Extract the (x, y) coordinate from the center of the cell holding the provided text.  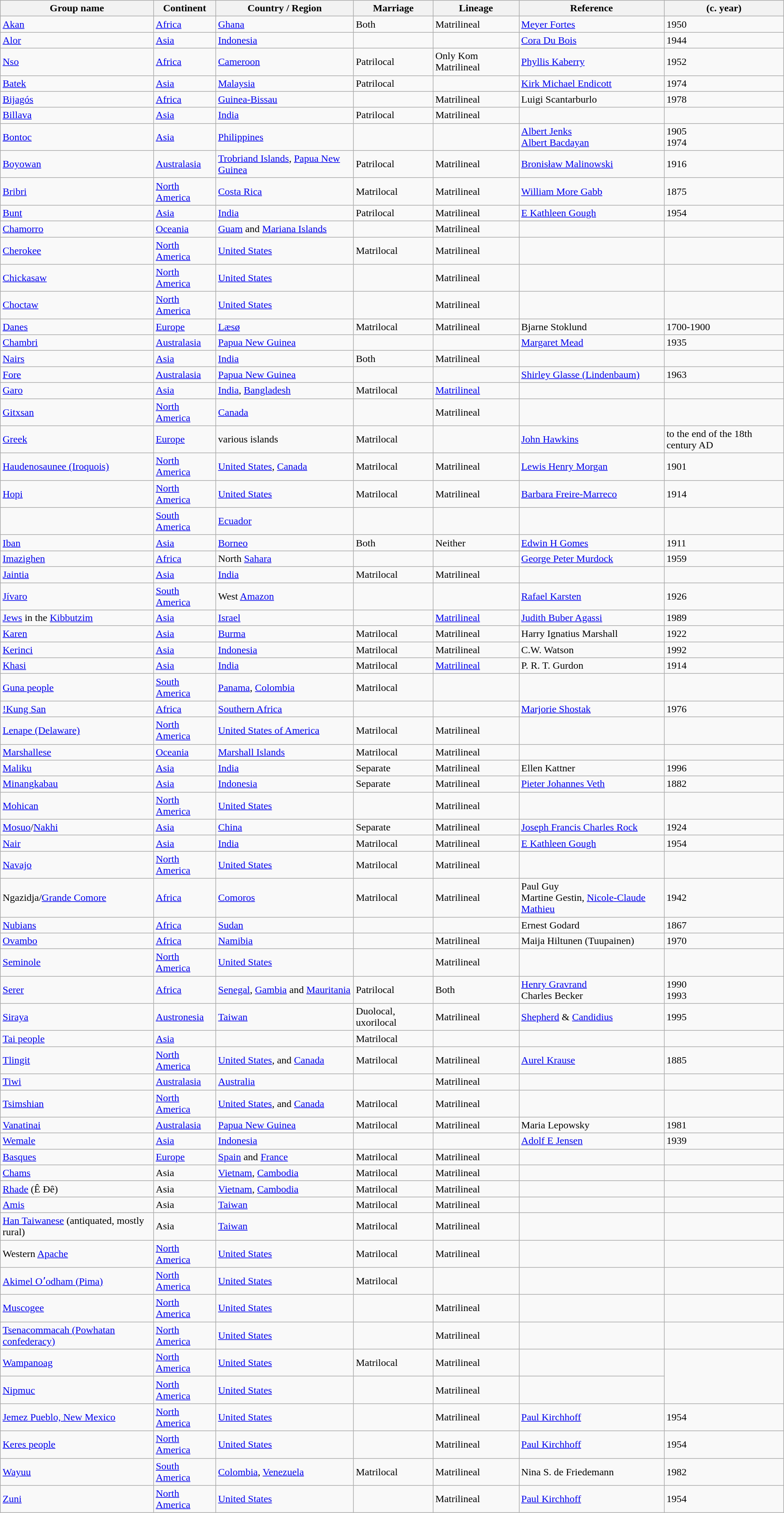
Paul GuyMartine Gestin, Nicole-Claude Mathieu (591, 897)
Sudan (285, 925)
Tai people (77, 1039)
Siraya (77, 1017)
1944 (724, 40)
Group name (77, 8)
Bijagós (77, 99)
Muscogee (77, 1308)
Nina S. de Friedemann (591, 1472)
Greek (77, 439)
Cameroon (285, 62)
1963 (724, 375)
1992 (724, 650)
Gitxsan (77, 412)
C.W. Watson (591, 650)
1976 (724, 709)
1916 (724, 164)
Maliku (77, 768)
Bontoc (77, 137)
Imazighen (77, 559)
Marjorie Shostak (591, 709)
19901993 (724, 990)
Haudenosaunee (Iroquois) (77, 467)
Southern Africa (285, 709)
Marshallese (77, 752)
Aurel Krause (591, 1060)
1959 (724, 559)
Nipmuc (77, 1390)
George Peter Murdock (591, 559)
1901 (724, 467)
Philippines (285, 137)
Jemez Pueblo, New Mexico (77, 1417)
Bribri (77, 191)
Ghana (285, 24)
Borneo (285, 543)
Guna people (77, 687)
Jews in the Kibbutzim (77, 618)
Chams (77, 1173)
Malaysia (285, 83)
Ngazidja/Grande Comore (77, 897)
Ovambo (77, 941)
Phyllis Kaberry (591, 62)
Bjarne Stoklund (591, 327)
1924 (724, 827)
Rhade (Ê Đê) (77, 1189)
Hopi (77, 494)
Mosuo/Nakhi (77, 827)
Pieter Johannes Veth (591, 784)
Han Taiwanese (antiquated, mostly rural) (77, 1226)
Keres people (77, 1445)
Trobriand Islands, Papua New Guinea (285, 164)
Tsenacommacah (Powhatan confederacy) (77, 1336)
1982 (724, 1472)
Costa Rica (285, 191)
Burma (285, 634)
Israel (285, 618)
various islands (285, 439)
Minangkabau (77, 784)
Barbara Freire-Marreco (591, 494)
Fore (77, 375)
Canada (285, 412)
1950 (724, 24)
Judith Buber Agassi (591, 618)
Only Kom Matrilineal (476, 62)
Joseph Francis Charles Rock (591, 827)
Tsimshian (77, 1104)
Kirk Michael Endicott (591, 83)
Henry GravrandCharles Becker (591, 990)
1922 (724, 634)
P. R. T. Gurdon (591, 666)
(c. year) (724, 8)
Khasi (77, 666)
19051974 (724, 137)
Chamorro (77, 229)
Choctaw (77, 305)
Serer (77, 990)
1911 (724, 543)
Akan (77, 24)
Basques (77, 1157)
West Amazon (285, 596)
Zuni (77, 1499)
Maria Lepowsky (591, 1125)
Garo (77, 391)
Duolocal, uxorilocal (393, 1017)
Neither (476, 543)
Iban (77, 543)
1952 (724, 62)
Læsø (285, 327)
Senegal, Gambia and Mauritania (285, 990)
Albert JenksAlbert Bacdayan (591, 137)
Chambri (77, 343)
Harry Ignatius Marshall (591, 634)
Western Apache (77, 1254)
to the end of the 18th century AD (724, 439)
Mohican (77, 805)
China (285, 827)
1970 (724, 941)
Panama, Colombia (285, 687)
Jívaro (77, 596)
Cherokee (77, 251)
Bronisław Malinowski (591, 164)
Bunt (77, 213)
1885 (724, 1060)
Tiwi (77, 1082)
Comoros (285, 897)
1978 (724, 99)
1935 (724, 343)
1926 (724, 596)
Wemale (77, 1141)
Kerinci (77, 650)
Marshall Islands (285, 752)
North Sahara (285, 559)
Alor (77, 40)
Colombia, Venezuela (285, 1472)
Nairs (77, 359)
Karen (77, 634)
Spain and France (285, 1157)
Nso (77, 62)
Navajo (77, 865)
Edwin H Gomes (591, 543)
Nubians (77, 925)
Tlingit (77, 1060)
Ernest Godard (591, 925)
1996 (724, 768)
Seminole (77, 963)
1875 (724, 191)
Continent (184, 8)
Marriage (393, 8)
Nair (77, 843)
John Hawkins (591, 439)
Ecuador (285, 521)
Australia (285, 1082)
Shirley Glasse (Lindenbaum) (591, 375)
Namibia (285, 941)
Boyowan (77, 164)
Vanatinai (77, 1125)
Shepherd & Candidius (591, 1017)
1942 (724, 897)
1995 (724, 1017)
Meyer Fortes (591, 24)
Akimel Oʼodham (Pima) (77, 1281)
Wampanoag (77, 1363)
Lenape (Delaware) (77, 731)
India, Bangladesh (285, 391)
1974 (724, 83)
!Kung San (77, 709)
Billava (77, 115)
Chickasaw (77, 278)
Adolf E Jensen (591, 1141)
Country / Region (285, 8)
Luigi Scantarburlo (591, 99)
Danes (77, 327)
1882 (724, 784)
Lineage (476, 8)
Guam and Mariana Islands (285, 229)
Batek (77, 83)
Lewis Henry Morgan (591, 467)
Ellen Kattner (591, 768)
1989 (724, 618)
United States of America (285, 731)
Amis (77, 1205)
1939 (724, 1141)
1700-1900 (724, 327)
Maija Hiltunen (Tuupainen) (591, 941)
1981 (724, 1125)
Guinea-Bissau (285, 99)
Rafael Karsten (591, 596)
William More Gabb (591, 191)
Jaintia (77, 574)
1867 (724, 925)
United States, Canada (285, 467)
Reference (591, 8)
Margaret Mead (591, 343)
Wayuu (77, 1472)
Austronesia (184, 1017)
Cora Du Bois (591, 40)
